Locate the cell with the specified text and output its [x, y] center coordinate. 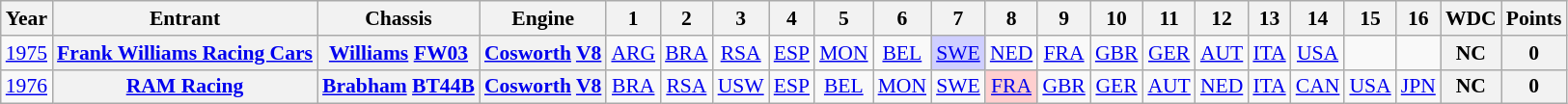
2 [687, 18]
1 [633, 18]
CAN [1318, 87]
WDC [1471, 18]
6 [903, 18]
5 [843, 18]
JPN [1418, 87]
Entrant [185, 18]
1975 [27, 53]
Brabham BT44B [399, 87]
Year [27, 18]
ARG [633, 53]
RAM Racing [185, 87]
12 [1222, 18]
8 [1011, 18]
16 [1418, 18]
11 [1169, 18]
Williams FW03 [399, 53]
Frank Williams Racing Cars [185, 53]
9 [1063, 18]
15 [1370, 18]
Chassis [399, 18]
USW [741, 87]
10 [1117, 18]
13 [1269, 18]
Points [1534, 18]
3 [741, 18]
Engine [542, 18]
4 [791, 18]
1976 [27, 87]
7 [958, 18]
14 [1318, 18]
